Extract the (x, y) coordinate from the center of the cell holding the provided text.  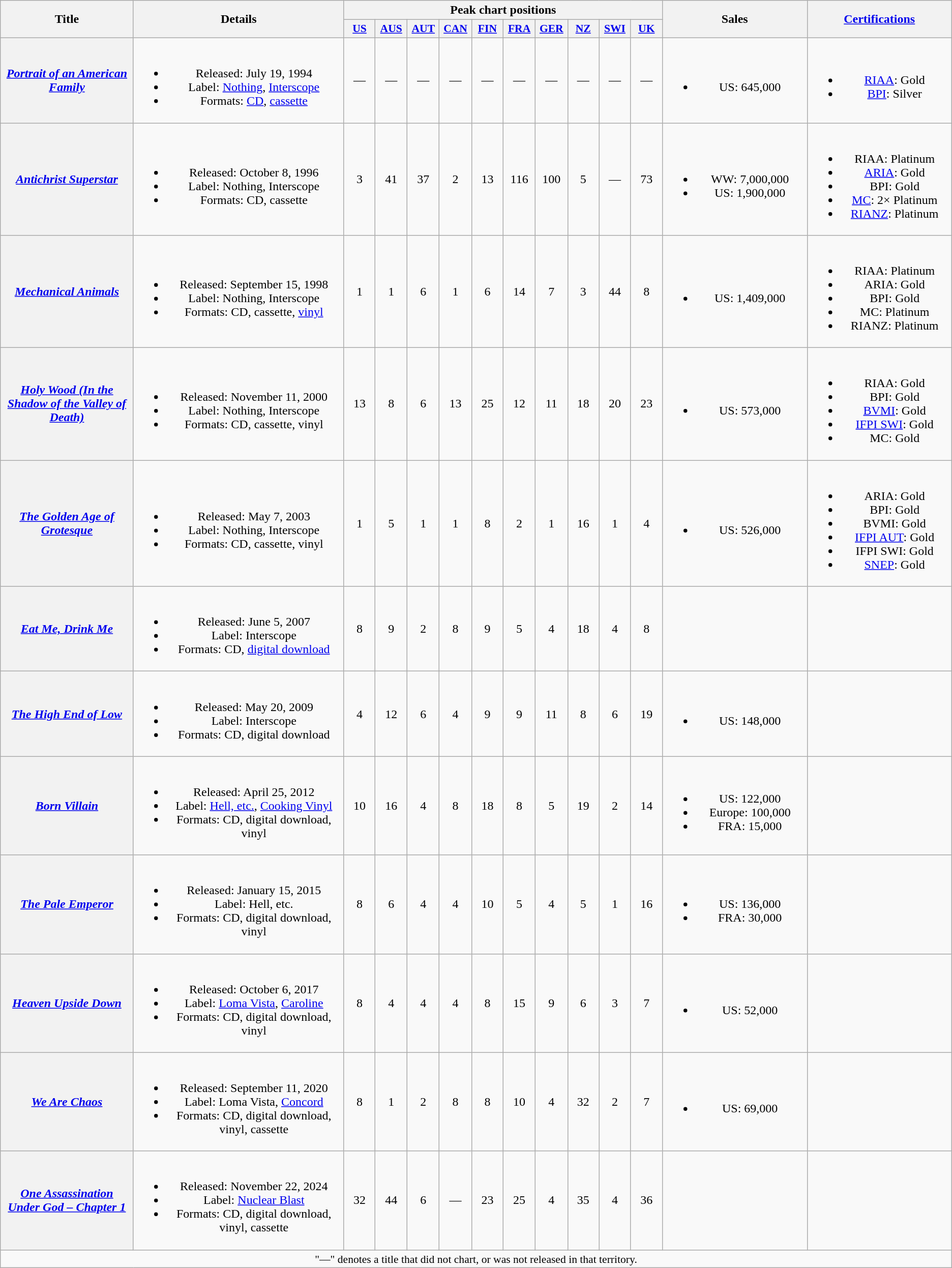
Released: May 7, 2003Label: Nothing, InterscopeFormats: CD, cassette, vinyl (239, 523)
Released: November 11, 2000Label: Nothing, InterscopeFormats: CD, cassette, vinyl (239, 404)
RIAA: GoldBPI: GoldBVMI: GoldIFPI SWI: GoldMC: Gold (879, 404)
One Assassination Under God – Chapter 1 (67, 1200)
US: 136,000FRA: 30,000 (734, 904)
15 (520, 1003)
Released: June 5, 2007Label: InterscopeFormats: CD, digital download (239, 629)
UK (646, 29)
Released: January 15, 2015Label: Hell, etc.Formats: CD, digital download, vinyl (239, 904)
Portrait of an American Family (67, 80)
NZ (583, 29)
Released: October 6, 2017Label: Loma Vista, CarolineFormats: CD, digital download, vinyl (239, 1003)
RIAA: PlatinumARIA: GoldBPI: GoldMC: 2× PlatinumRIANZ: Platinum (879, 179)
Heaven Upside Down (67, 1003)
FIN (487, 29)
41 (392, 179)
Released: July 19, 1994Label: Nothing, InterscopeFormats: CD, cassette (239, 80)
Peak chart positions (503, 10)
AUT (423, 29)
US: 526,000 (734, 523)
Released: September 11, 2020Label: Loma Vista, ConcordFormats: CD, digital download, vinyl, cassette (239, 1102)
Certifications (879, 19)
FRA (520, 29)
AUS (392, 29)
Released: October 8, 1996Label: Nothing, InterscopeFormats: CD, cassette (239, 179)
Antichrist Superstar (67, 179)
US: 645,000 (734, 80)
ARIA: GoldBPI: GoldBVMI: GoldIFPI AUT: GoldIFPI SWI: GoldSNEP: Gold (879, 523)
116 (520, 179)
The High End of Low (67, 714)
37 (423, 179)
35 (583, 1200)
Released: November 22, 2024Label: Nuclear BlastFormats: CD, digital download, vinyl, cassette (239, 1200)
RIAA: GoldBPI: Silver (879, 80)
GER (551, 29)
Eat Me, Drink Me (67, 629)
100 (551, 179)
Released: September 15, 1998Label: Nothing, InterscopeFormats: CD, cassette, vinyl (239, 292)
Released: May 20, 2009Label: InterscopeFormats: CD, digital download (239, 714)
US (359, 29)
Details (239, 19)
"—" denotes a title that did not chart, or was not released in that territory. (476, 1259)
US: 573,000 (734, 404)
Title (67, 19)
The Pale Emperor (67, 904)
US: 122,000Europe: 100,000FRA: 15,000 (734, 806)
US: 1,409,000 (734, 292)
The Golden Age of Grotesque (67, 523)
RIAA: PlatinumARIA: GoldBPI: GoldMC: PlatinumRIANZ: Platinum (879, 292)
Released: April 25, 2012Label: Hell, etc., Cooking VinylFormats: CD, digital download, vinyl (239, 806)
US: 52,000 (734, 1003)
Mechanical Animals (67, 292)
WW: 7,000,000US: 1,900,000 (734, 179)
US: 69,000 (734, 1102)
Born Villain (67, 806)
73 (646, 179)
20 (615, 404)
CAN (456, 29)
SWI (615, 29)
Holy Wood (In the Shadow of the Valley of Death) (67, 404)
We Are Chaos (67, 1102)
36 (646, 1200)
US: 148,000 (734, 714)
Sales (734, 19)
